Scan for the cell matching the given text and deliver its [x, y] coordinate at center. 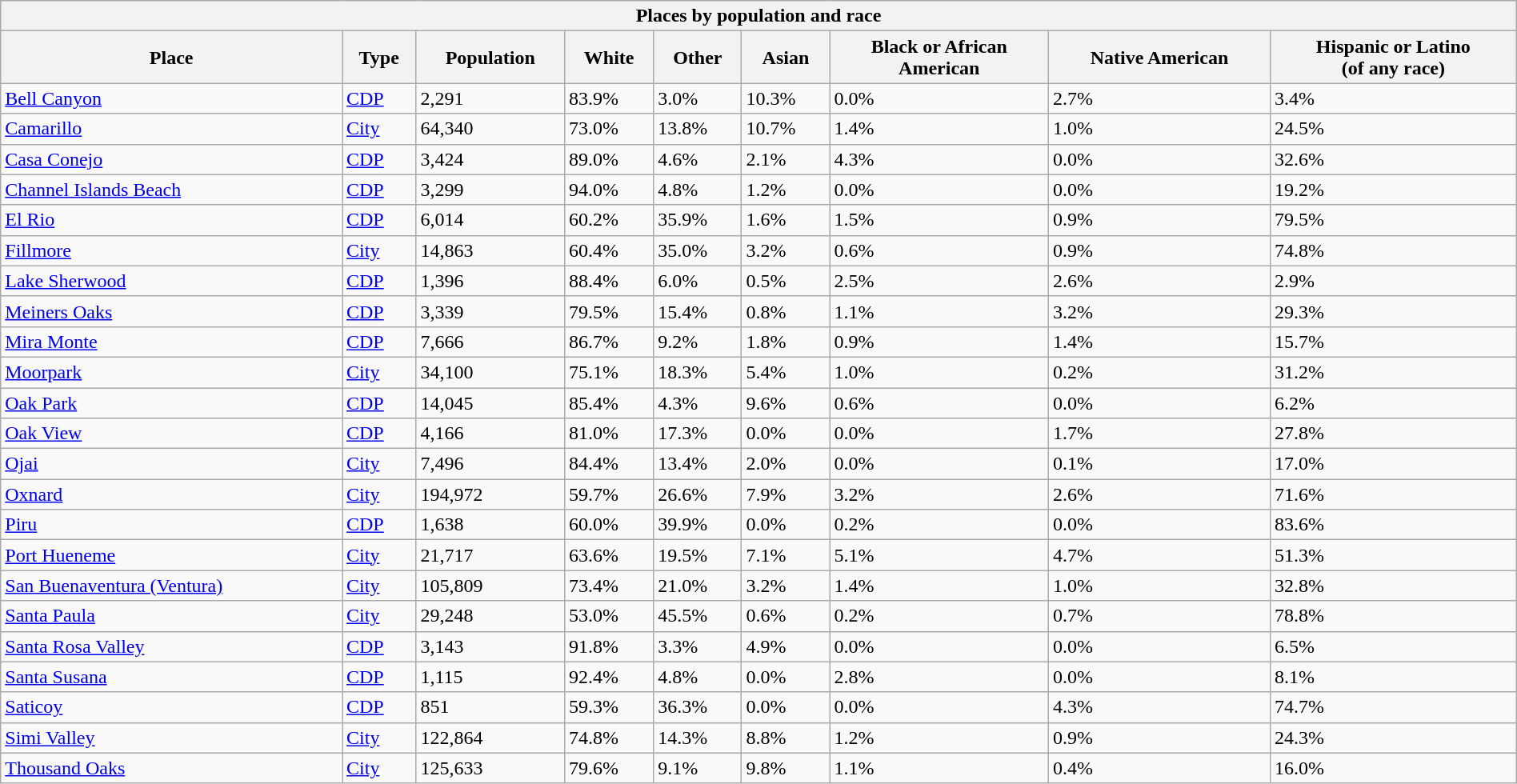
Santa Rosa Valley [171, 646]
Casa Conejo [171, 159]
4.6% [698, 159]
0.5% [786, 281]
3.0% [698, 98]
El Rio [171, 220]
5.4% [786, 372]
122,864 [490, 738]
4.7% [1159, 555]
6.0% [698, 281]
Place [171, 58]
9.1% [698, 768]
26.6% [698, 494]
1,638 [490, 525]
0.7% [1159, 616]
73.0% [610, 129]
Saticoy [171, 707]
9.2% [698, 342]
105,809 [490, 586]
24.5% [1393, 129]
Channel Islands Beach [171, 190]
18.3% [698, 372]
10.3% [786, 98]
4.9% [786, 646]
29.3% [1393, 311]
Oak Park [171, 402]
7,666 [490, 342]
21,717 [490, 555]
Lake Sherwood [171, 281]
Santa Paula [171, 616]
Santa Susana [171, 677]
17.0% [1393, 464]
Moorpark [171, 372]
86.7% [610, 342]
Hispanic or Latino(of any race) [1393, 58]
60.4% [610, 250]
45.5% [698, 616]
32.6% [1393, 159]
19.5% [698, 555]
88.4% [610, 281]
78.8% [1393, 616]
81.0% [610, 434]
83.9% [610, 98]
White [610, 58]
85.4% [610, 402]
0.1% [1159, 464]
9.6% [786, 402]
3.3% [698, 646]
6.2% [1393, 402]
1,115 [490, 677]
Mira Monte [171, 342]
15.7% [1393, 342]
14,863 [490, 250]
1.7% [1159, 434]
3,299 [490, 190]
19.2% [1393, 190]
Population [490, 58]
84.4% [610, 464]
Piru [171, 525]
71.6% [1393, 494]
Other [698, 58]
2.5% [939, 281]
Camarillo [171, 129]
2.7% [1159, 98]
1.5% [939, 220]
36.3% [698, 707]
Native American [1159, 58]
5.1% [939, 555]
1,396 [490, 281]
9.8% [786, 768]
60.0% [610, 525]
59.7% [610, 494]
51.3% [1393, 555]
60.2% [610, 220]
34,100 [490, 372]
8.1% [1393, 677]
13.4% [698, 464]
2.0% [786, 464]
125,633 [490, 768]
7.9% [786, 494]
San Buenaventura (Ventura) [171, 586]
6,014 [490, 220]
75.1% [610, 372]
Type [379, 58]
Black or AfricanAmerican [939, 58]
53.0% [610, 616]
16.0% [1393, 768]
32.8% [1393, 586]
3,143 [490, 646]
35.9% [698, 220]
6.5% [1393, 646]
8.8% [786, 738]
0.4% [1159, 768]
Oxnard [171, 494]
3,424 [490, 159]
7.1% [786, 555]
39.9% [698, 525]
64,340 [490, 129]
74.7% [1393, 707]
2.8% [939, 677]
17.3% [698, 434]
89.0% [610, 159]
Bell Canyon [171, 98]
1.6% [786, 220]
Oak View [171, 434]
Meiners Oaks [171, 311]
7,496 [490, 464]
1.8% [786, 342]
Asian [786, 58]
Thousand Oaks [171, 768]
21.0% [698, 586]
Places by population and race [758, 16]
Fillmore [171, 250]
92.4% [610, 677]
0.8% [786, 311]
Ojai [171, 464]
3,339 [490, 311]
73.4% [610, 586]
15.4% [698, 311]
29,248 [490, 616]
851 [490, 707]
31.2% [1393, 372]
91.8% [610, 646]
63.6% [610, 555]
94.0% [610, 190]
2.1% [786, 159]
Port Hueneme [171, 555]
24.3% [1393, 738]
27.8% [1393, 434]
Simi Valley [171, 738]
59.3% [610, 707]
79.6% [610, 768]
2.9% [1393, 281]
2,291 [490, 98]
83.6% [1393, 525]
35.0% [698, 250]
4,166 [490, 434]
14.3% [698, 738]
14,045 [490, 402]
13.8% [698, 129]
10.7% [786, 129]
194,972 [490, 494]
3.4% [1393, 98]
